Extract the (x, y) coordinate from the center of the cell holding the provided text.  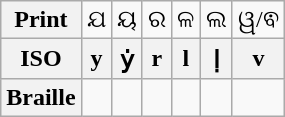
Print (41, 20)
ISO (41, 59)
ḷ (216, 59)
ୟ (128, 20)
ଳ (186, 20)
ẏ (128, 59)
ଯ (96, 20)
ର (156, 20)
ଲ (216, 20)
r (156, 59)
ୱ/ଵ (258, 20)
v (258, 59)
Braille (41, 97)
l (186, 59)
y (96, 59)
